Identify which cell holds the provided text, then report its (x, y) central coordinate. 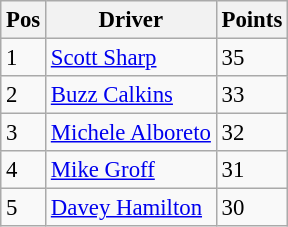
Michele Alboreto (132, 133)
Buzz Calkins (132, 95)
1 (24, 58)
Points (252, 20)
35 (252, 58)
31 (252, 170)
5 (24, 208)
Driver (132, 20)
3 (24, 133)
4 (24, 170)
32 (252, 133)
Mike Groff (132, 170)
2 (24, 95)
Pos (24, 20)
Davey Hamilton (132, 208)
30 (252, 208)
33 (252, 95)
Scott Sharp (132, 58)
